Provide the [x, y] coordinate of the cell's center where the given text is located.  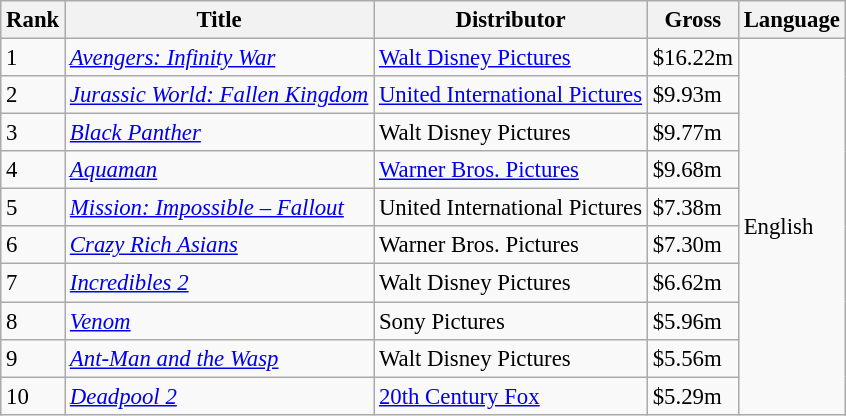
$9.68m [692, 170]
8 [33, 321]
10 [33, 396]
$5.56m [692, 358]
Sony Pictures [511, 321]
Venom [220, 321]
Deadpool 2 [220, 396]
$5.96m [692, 321]
Gross [692, 20]
20th Century Fox [511, 396]
5 [33, 208]
3 [33, 133]
4 [33, 170]
7 [33, 283]
Black Panther [220, 133]
Avengers: Infinity War [220, 58]
Language [792, 20]
9 [33, 358]
6 [33, 245]
Jurassic World: Fallen Kingdom [220, 95]
$16.22m [692, 58]
Ant-Man and the Wasp [220, 358]
$5.29m [692, 396]
Rank [33, 20]
1 [33, 58]
Aquaman [220, 170]
$7.30m [692, 245]
$9.93m [692, 95]
$9.77m [692, 133]
Distributor [511, 20]
$7.38m [692, 208]
2 [33, 95]
Title [220, 20]
Crazy Rich Asians [220, 245]
Mission: Impossible – Fallout [220, 208]
English [792, 227]
$6.62m [692, 283]
Incredibles 2 [220, 283]
